Return [x, y] of the center of cell containing provided text 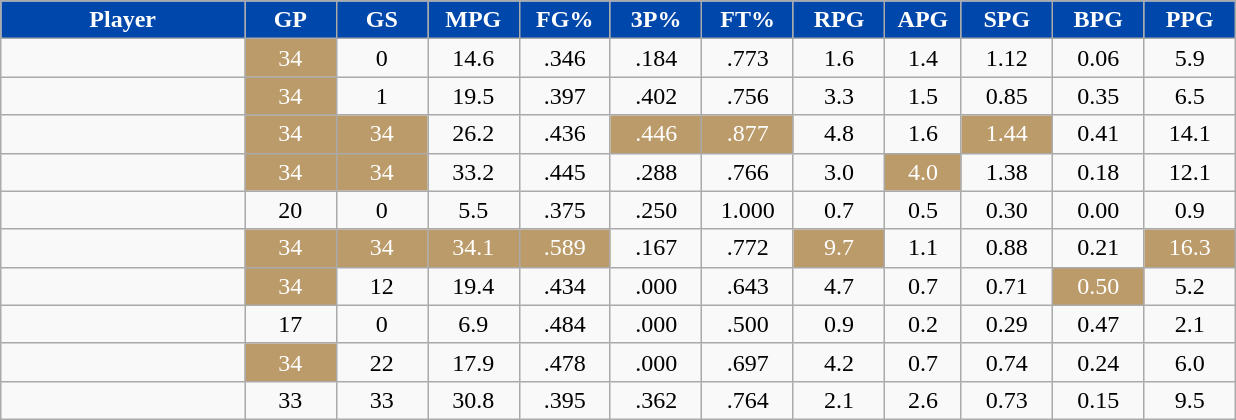
17 [290, 324]
14.1 [1190, 134]
0.06 [1098, 58]
1.1 [923, 248]
0.30 [1006, 210]
.402 [656, 96]
6.0 [1190, 362]
0.88 [1006, 248]
SPG [1006, 20]
4.8 [838, 134]
19.5 [474, 96]
0.85 [1006, 96]
MPG [474, 20]
3.0 [838, 172]
5.9 [1190, 58]
9.7 [838, 248]
.446 [656, 134]
BPG [1098, 20]
RPG [838, 20]
22 [382, 362]
4.7 [838, 286]
26.2 [474, 134]
.478 [564, 362]
.288 [656, 172]
0.41 [1098, 134]
0.50 [1098, 286]
FT% [748, 20]
0.00 [1098, 210]
16.3 [1190, 248]
.766 [748, 172]
.167 [656, 248]
0.35 [1098, 96]
0.21 [1098, 248]
6.5 [1190, 96]
14.6 [474, 58]
19.4 [474, 286]
2.6 [923, 400]
.375 [564, 210]
17.9 [474, 362]
1.12 [1006, 58]
0.15 [1098, 400]
12.1 [1190, 172]
1.38 [1006, 172]
0.24 [1098, 362]
34.1 [474, 248]
.436 [564, 134]
5.2 [1190, 286]
APG [923, 20]
0.73 [1006, 400]
.697 [748, 362]
.184 [656, 58]
GS [382, 20]
0.29 [1006, 324]
4.0 [923, 172]
1.4 [923, 58]
.756 [748, 96]
0.74 [1006, 362]
.772 [748, 248]
.250 [656, 210]
PPG [1190, 20]
5.5 [474, 210]
3P% [656, 20]
.877 [748, 134]
0.47 [1098, 324]
12 [382, 286]
1.44 [1006, 134]
20 [290, 210]
.773 [748, 58]
1.5 [923, 96]
.395 [564, 400]
0.5 [923, 210]
.397 [564, 96]
.500 [748, 324]
0.71 [1006, 286]
GP [290, 20]
Player [123, 20]
.764 [748, 400]
.346 [564, 58]
.445 [564, 172]
6.9 [474, 324]
33.2 [474, 172]
30.8 [474, 400]
0.18 [1098, 172]
1.000 [748, 210]
9.5 [1190, 400]
.362 [656, 400]
0.2 [923, 324]
1 [382, 96]
3.3 [838, 96]
.643 [748, 286]
.589 [564, 248]
.484 [564, 324]
FG% [564, 20]
4.2 [838, 362]
.434 [564, 286]
